Search for the cell housing the specified text and yield its (x, y) center coordinate. 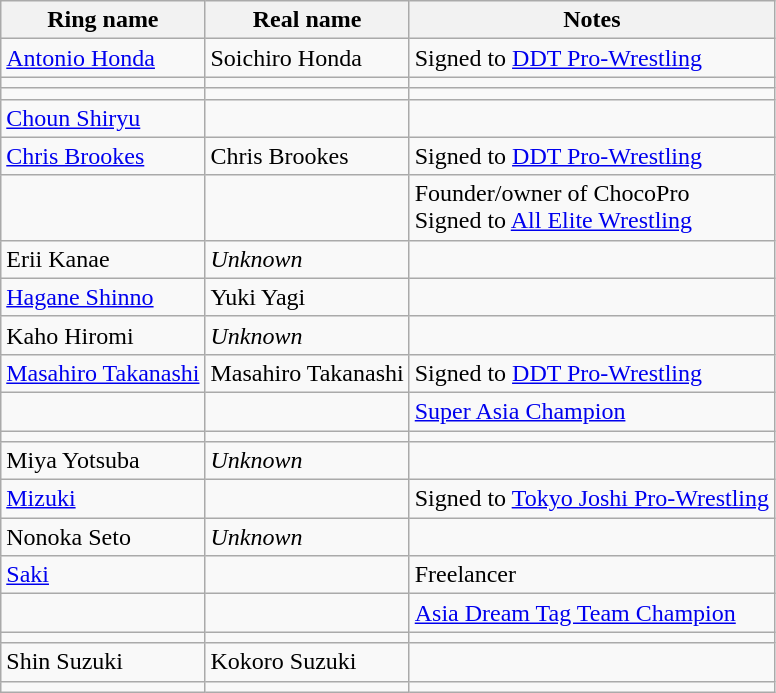
Real name (307, 20)
Antonio Honda (103, 58)
Hagane Shinno (103, 297)
Kaho Hiromi (103, 335)
Nonoka Seto (103, 537)
Mizuki (103, 499)
Asia Dream Tag Team Champion (592, 613)
Signed to Tokyo Joshi Pro-Wrestling (592, 499)
Freelancer (592, 575)
Choun Shiryu (103, 118)
Ring name (103, 20)
Miya Yotsuba (103, 461)
Kokoro Suzuki (307, 662)
Super Asia Champion (592, 411)
Founder/owner of ChocoProSigned to All Elite Wrestling (592, 208)
Erii Kanae (103, 259)
Saki (103, 575)
Notes (592, 20)
Shin Suzuki (103, 662)
Yuki Yagi (307, 297)
Soichiro Honda (307, 58)
